Search for the cell housing the specified text and yield its [X, Y] center coordinate. 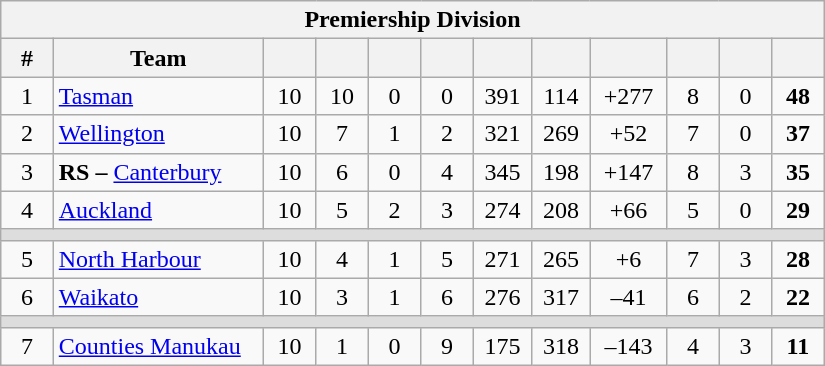
Waikato [158, 297]
Auckland [158, 210]
48 [798, 96]
345 [502, 172]
317 [561, 297]
Wellington [158, 134]
North Harbour [158, 259]
+52 [628, 134]
37 [798, 134]
271 [502, 259]
391 [502, 96]
+147 [628, 172]
Counties Manukau [158, 346]
114 [561, 96]
# [27, 58]
+66 [628, 210]
–41 [628, 297]
29 [798, 210]
198 [561, 172]
RS – Canterbury [158, 172]
28 [798, 259]
269 [561, 134]
Premiership Division [413, 20]
175 [502, 346]
+277 [628, 96]
–143 [628, 346]
35 [798, 172]
Tasman [158, 96]
22 [798, 297]
321 [502, 134]
274 [502, 210]
+6 [628, 259]
9 [447, 346]
208 [561, 210]
265 [561, 259]
318 [561, 346]
11 [798, 346]
Team [158, 58]
276 [502, 297]
